Pinpoint the cell where the given text exists, returning its [x, y] midpoint coordinate. 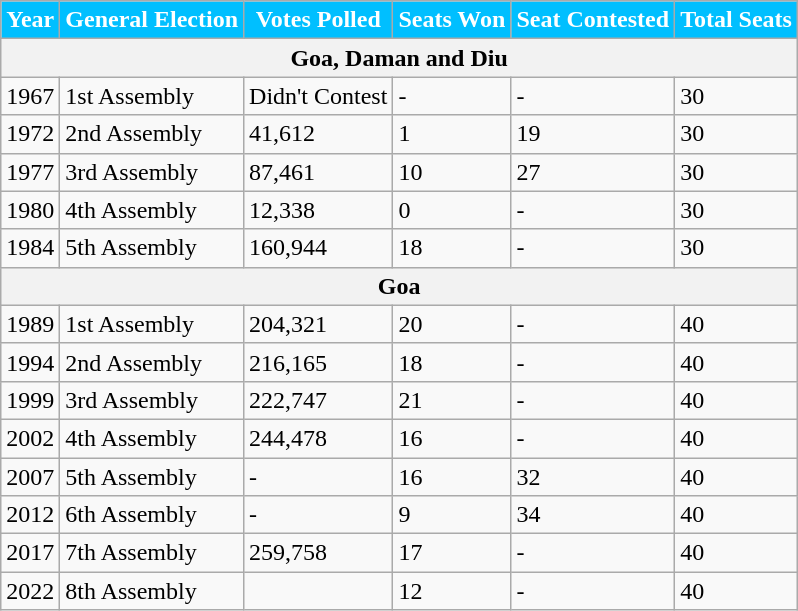
1972 [30, 134]
17 [452, 553]
244,478 [318, 438]
204,321 [318, 324]
Didn't Contest [318, 96]
34 [593, 515]
32 [593, 477]
Goa, Daman and Diu [400, 58]
1967 [30, 96]
9 [452, 515]
222,747 [318, 400]
Votes Polled [318, 20]
Year [30, 20]
10 [452, 172]
259,758 [318, 553]
19 [593, 134]
6th Assembly [152, 515]
Goa [400, 286]
Seats Won [452, 20]
1994 [30, 362]
8th Assembly [152, 591]
41,612 [318, 134]
21 [452, 400]
2007 [30, 477]
General Election [152, 20]
Seat Contested [593, 20]
1984 [30, 248]
1999 [30, 400]
27 [593, 172]
1989 [30, 324]
2022 [30, 591]
12,338 [318, 210]
2017 [30, 553]
87,461 [318, 172]
0 [452, 210]
160,944 [318, 248]
2012 [30, 515]
7th Assembly [152, 553]
216,165 [318, 362]
20 [452, 324]
1977 [30, 172]
1 [452, 134]
Total Seats [736, 20]
12 [452, 591]
1980 [30, 210]
2002 [30, 438]
